Return the (x, y) coordinate for the center point of the cell that contains the specified text.  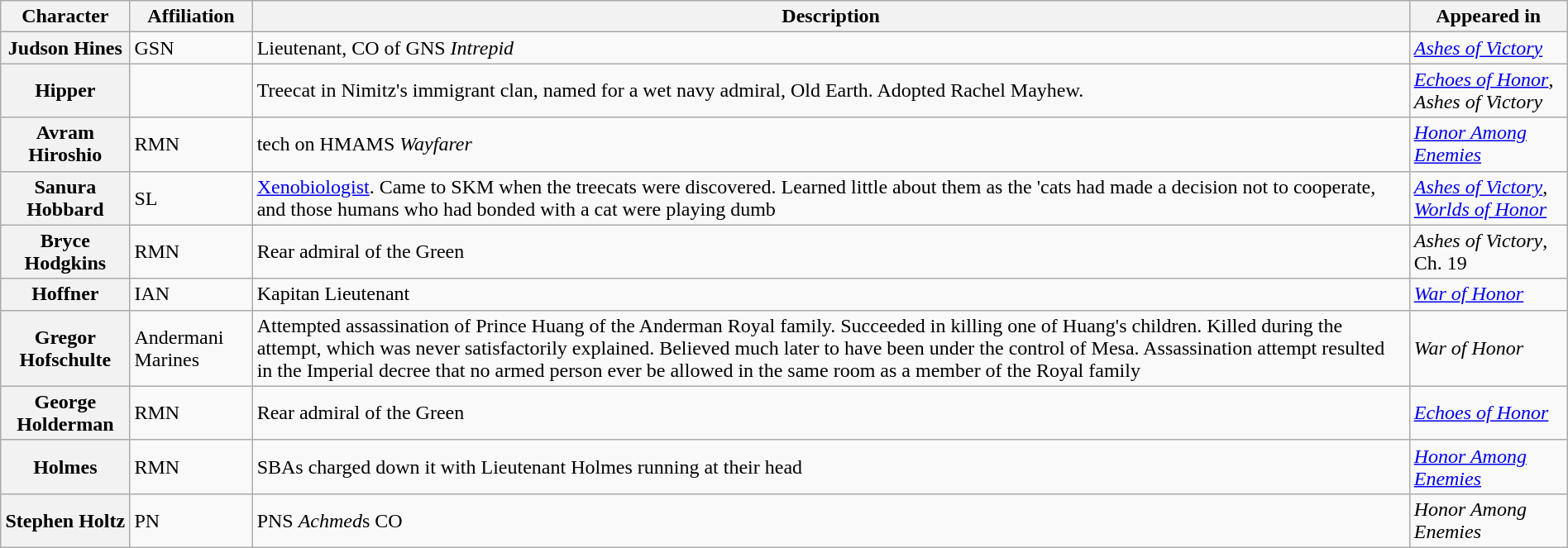
Ashes of Victory, Worlds of Honor (1489, 198)
GSN (191, 48)
SBAs charged down it with Lieutenant Holmes running at their head (830, 466)
Character (65, 17)
Gregor Hofschulte (65, 348)
George Holderman (65, 413)
Echoes of Honor (1489, 413)
Bryce Hodgkins (65, 251)
Description (830, 17)
PNS Achmeds CO (830, 521)
Treecat in Nimitz's immigrant clan, named for a wet navy admiral, Old Earth. Adopted Rachel Mayhew. (830, 91)
Ashes of Victory, Ch. 19 (1489, 251)
Hoffner (65, 294)
Affiliation (191, 17)
Judson Hines (65, 48)
tech on HMAMS Wayfarer (830, 144)
Kapitan Lieutenant (830, 294)
Stephen Holtz (65, 521)
PN (191, 521)
Hipper (65, 91)
Avram Hiroshio (65, 144)
Andermani Marines (191, 348)
Echoes of Honor, Ashes of Victory (1489, 91)
Holmes (65, 466)
Lieutenant, CO of GNS Intrepid (830, 48)
Sanura Hobbard (65, 198)
Ashes of Victory (1489, 48)
IAN (191, 294)
SL (191, 198)
Appeared in (1489, 17)
